Extract the (X, Y) coordinate from the center of the cell holding the provided text.  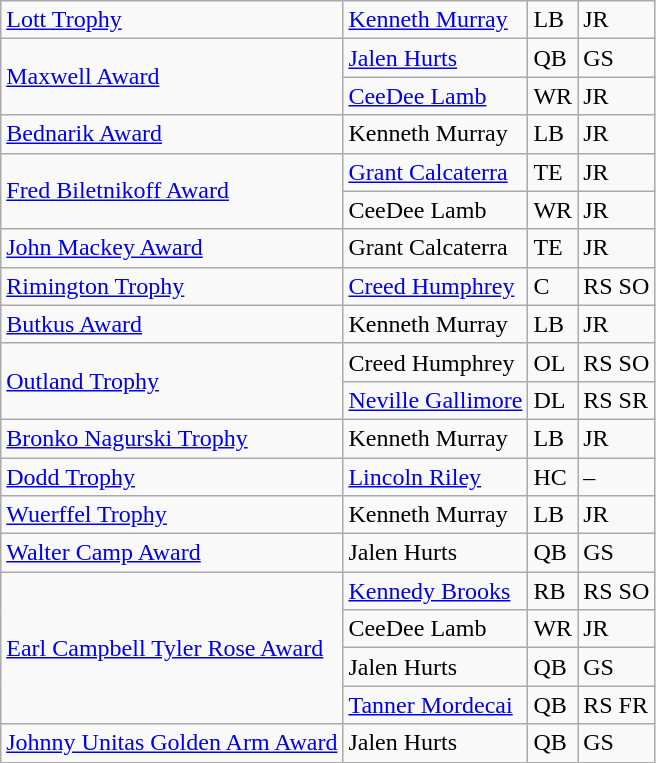
Walter Camp Award (172, 553)
– (616, 477)
Butkus Award (172, 324)
Earl Campbell Tyler Rose Award (172, 648)
Lott Trophy (172, 20)
Dodd Trophy (172, 477)
Bednarik Award (172, 134)
Maxwell Award (172, 77)
Johnny Unitas Golden Arm Award (172, 743)
DL (553, 400)
RS SR (616, 400)
Wuerffel Trophy (172, 515)
Tanner Mordecai (436, 705)
Bronko Nagurski Trophy (172, 438)
Outland Trophy (172, 381)
C (553, 286)
Rimington Trophy (172, 286)
RB (553, 591)
HC (553, 477)
Lincoln Riley (436, 477)
John Mackey Award (172, 248)
Kennedy Brooks (436, 591)
OL (553, 362)
RS FR (616, 705)
Fred Biletnikoff Award (172, 191)
Neville Gallimore (436, 400)
